Pinpoint the cell where the given text exists, returning its (X, Y) midpoint coordinate. 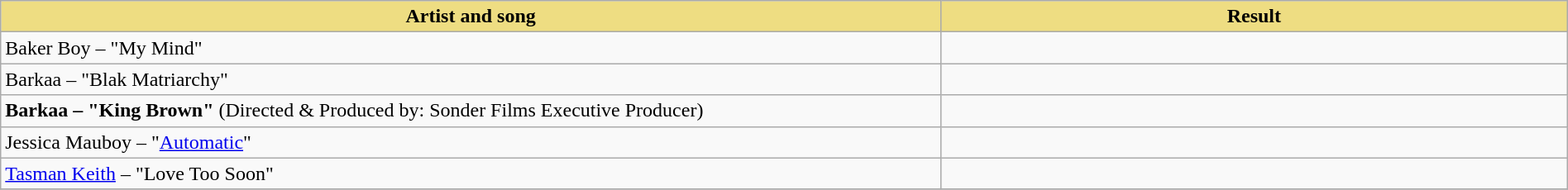
Artist and song (471, 17)
Result (1254, 17)
Barkaa – "King Brown" (Directed & Produced by: Sonder Films Executive Producer) (471, 111)
Jessica Mauboy – "Automatic" (471, 142)
Baker Boy – "My Mind" (471, 48)
Barkaa – "Blak Matriarchy" (471, 79)
Tasman Keith – "Love Too Soon" (471, 173)
